Output the [X, Y] coordinate of the center of the cell containing the given text.  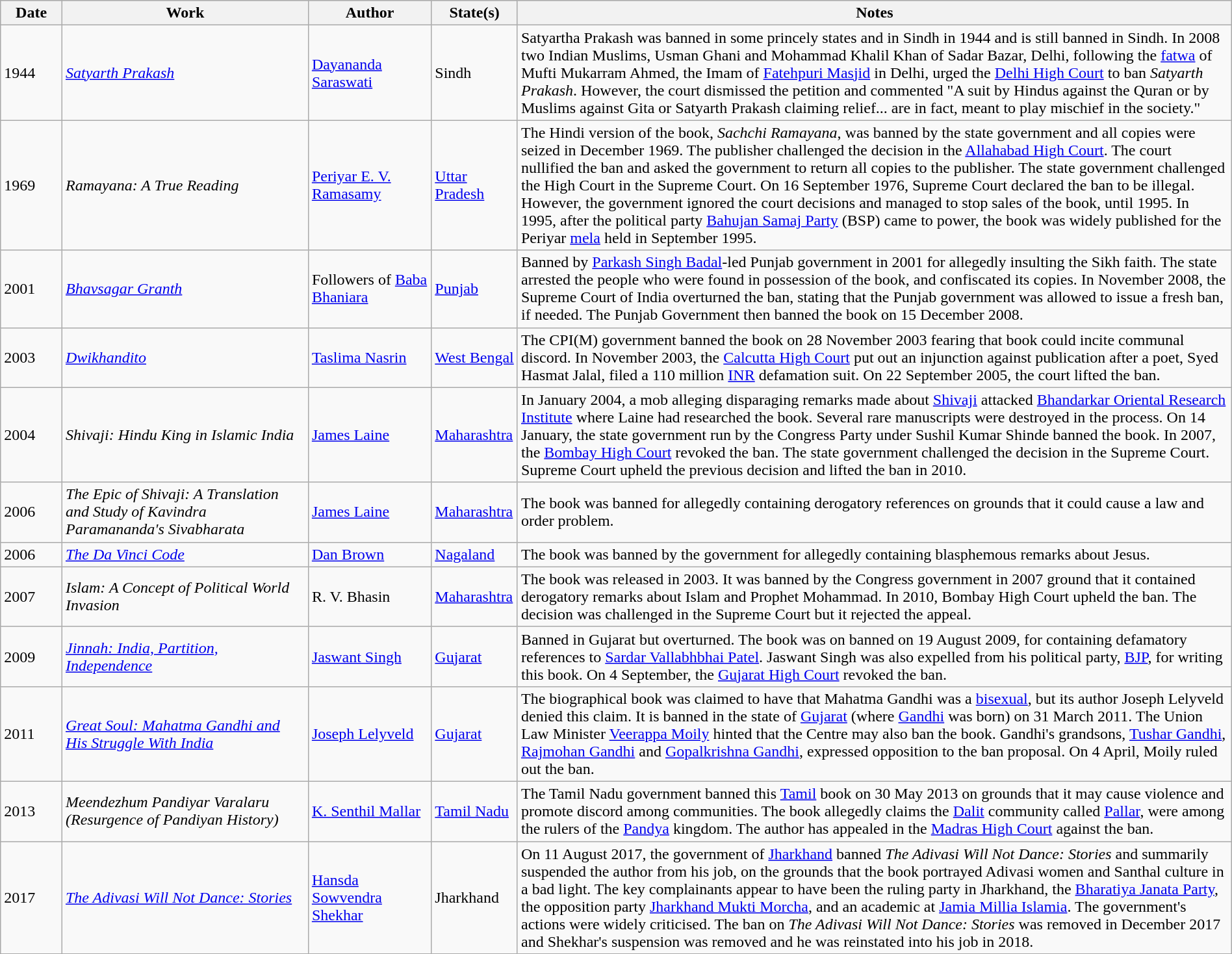
The book was banned for allegedly containing derogatory references on grounds that it could cause a law and order problem. [875, 512]
Ramayana: A True Reading [185, 185]
Jaswant Singh [369, 656]
Jharkhand [474, 897]
1969 [31, 185]
2007 [31, 597]
Author [369, 13]
State(s) [474, 13]
Work [185, 13]
Islam: A Concept of Political World Invasion [185, 597]
Date [31, 13]
Shivaji: Hindu King in Islamic India [185, 435]
1944 [31, 73]
Notes [875, 13]
2003 [31, 357]
The Adivasi Will Not Dance: Stories [185, 897]
The Epic of Shivaji: A Translation and Study of Kavindra Paramananda's Sivabharata [185, 512]
The book was banned by the government for allegedly containing blasphemous remarks about Jesus. [875, 554]
Meendezhum Pandiyar Varalaru (Resurgence of Pandiyan History) [185, 811]
Hansda Sowvendra Shekhar [369, 897]
2009 [31, 656]
Joseph Lelyveld [369, 734]
Great Soul: Mahatma Gandhi and His Struggle With India [185, 734]
2001 [31, 289]
K. Senthil Mallar [369, 811]
Bhavsagar Granth [185, 289]
Dayananda Saraswati [369, 73]
Periyar E. V. Ramasamy [369, 185]
Nagaland [474, 554]
Jinnah: India, Partition, Independence [185, 656]
Followers of Baba Bhaniara [369, 289]
Satyarth Prakash [185, 73]
2013 [31, 811]
2011 [31, 734]
Dan Brown [369, 554]
Tamil Nadu [474, 811]
2004 [31, 435]
Uttar Pradesh [474, 185]
Taslima Nasrin [369, 357]
Punjab [474, 289]
Sindh [474, 73]
R. V. Bhasin [369, 597]
Dwikhandito [185, 357]
2017 [31, 897]
West Bengal [474, 357]
The Da Vinci Code [185, 554]
